Determine the [X, Y] coordinate at the center of the cell enclosing the given text.  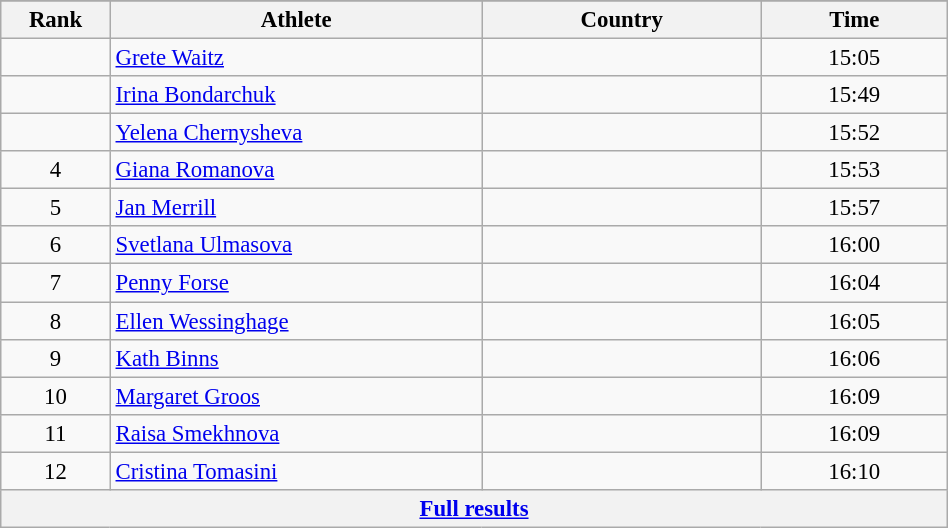
Grete Waitz [296, 58]
Irina Bondarchuk [296, 95]
12 [56, 471]
Time [854, 20]
Giana Romanova [296, 170]
15:57 [854, 208]
4 [56, 170]
16:10 [854, 471]
Rank [56, 20]
Yelena Chernysheva [296, 133]
16:06 [854, 358]
5 [56, 208]
Margaret Groos [296, 396]
Ellen Wessinghage [296, 321]
15:53 [854, 170]
Cristina Tomasini [296, 471]
15:52 [854, 133]
Full results [474, 509]
16:04 [854, 283]
11 [56, 433]
10 [56, 396]
15:05 [854, 58]
16:00 [854, 245]
Country [622, 20]
Athlete [296, 20]
Kath Binns [296, 358]
9 [56, 358]
Svetlana Ulmasova [296, 245]
16:05 [854, 321]
Jan Merrill [296, 208]
15:49 [854, 95]
8 [56, 321]
Penny Forse [296, 283]
6 [56, 245]
7 [56, 283]
Raisa Smekhnova [296, 433]
